Return the [x, y] coordinate for the center point of the cell that contains the specified text.  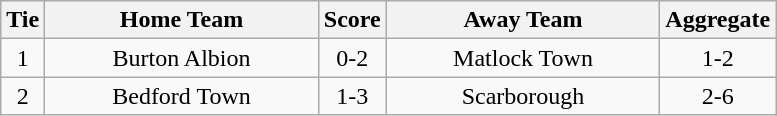
1 [23, 58]
1-2 [718, 58]
Aggregate [718, 20]
Burton Albion [182, 58]
Scarborough [523, 96]
Home Team [182, 20]
Bedford Town [182, 96]
Away Team [523, 20]
1-3 [352, 96]
2 [23, 96]
2-6 [718, 96]
Matlock Town [523, 58]
0-2 [352, 58]
Tie [23, 20]
Score [352, 20]
